Determine the [x, y] coordinate at the center of the cell enclosing the given text.  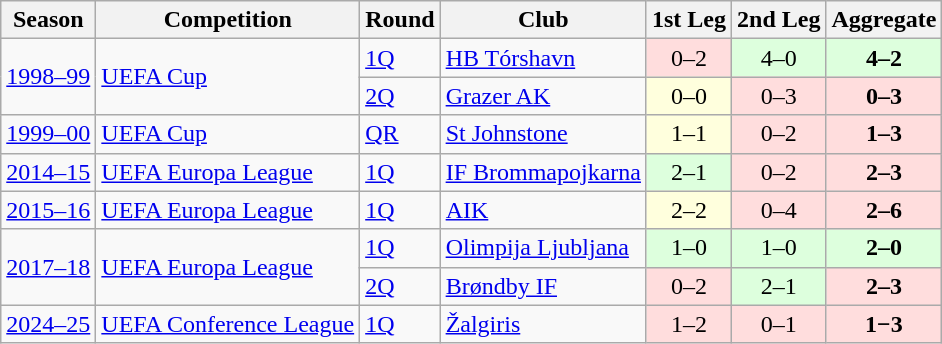
1998–99 [48, 77]
2–2 [688, 210]
4–0 [779, 58]
2015–16 [48, 210]
AIK [543, 210]
Brøndby IF [543, 286]
Competition [228, 20]
0–1 [779, 324]
2014–15 [48, 172]
0–4 [779, 210]
1–3 [884, 134]
4–2 [884, 58]
Aggregate [884, 20]
Grazer AK [543, 96]
2017–18 [48, 267]
1–2 [688, 324]
1−3 [884, 324]
HB Tórshavn [543, 58]
Club [543, 20]
2–0 [884, 248]
Olimpija Ljubljana [543, 248]
2024–25 [48, 324]
1st Leg [688, 20]
Žalgiris [543, 324]
1–1 [688, 134]
QR [400, 134]
2–6 [884, 210]
2nd Leg [779, 20]
Season [48, 20]
UEFA Conference League [228, 324]
St Johnstone [543, 134]
Round [400, 20]
0–0 [688, 96]
IF Brommapojkarna [543, 172]
1999–00 [48, 134]
